Pinpoint the cell where the given text exists, returning its (x, y) midpoint coordinate. 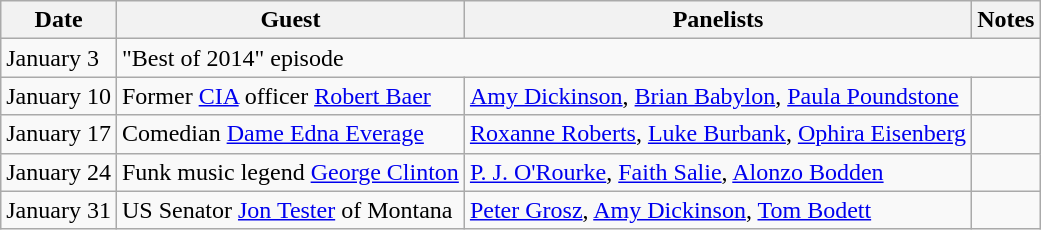
Panelists (718, 20)
US Senator Jon Tester of Montana (290, 210)
January 31 (59, 210)
Date (59, 20)
P. J. O'Rourke, Faith Salie, Alonzo Bodden (718, 172)
Amy Dickinson, Brian Babylon, Paula Poundstone (718, 96)
Notes (1006, 20)
January 17 (59, 134)
Guest (290, 20)
"Best of 2014" episode (578, 58)
January 10 (59, 96)
Roxanne Roberts, Luke Burbank, Ophira Eisenberg (718, 134)
Comedian Dame Edna Everage (290, 134)
January 24 (59, 172)
Former CIA officer Robert Baer (290, 96)
Funk music legend George Clinton (290, 172)
January 3 (59, 58)
Peter Grosz, Amy Dickinson, Tom Bodett (718, 210)
